Return (x, y) of the center of cell containing provided text 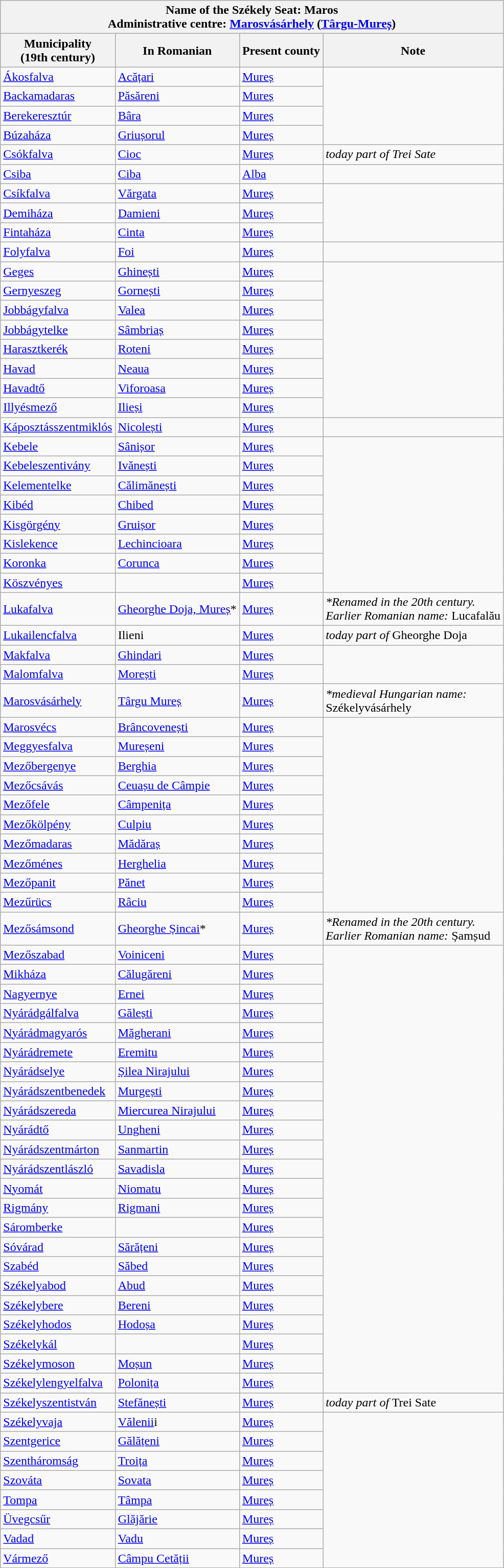
Cinta (177, 232)
Harasztkerék (58, 349)
Glăjărie (177, 1519)
Ivănești (177, 466)
Szabéd (58, 1266)
Călimănești (177, 485)
Ghindari (177, 655)
Kibéd (58, 505)
Marosvécs (58, 727)
Rigmány (58, 1208)
*Renamed in the 20th century.Earlier Romanian name: Lucafalău (413, 609)
Nicolești (177, 427)
Lechincioara (177, 543)
Sâmbriaș (177, 330)
Köszvényes (58, 582)
Savadisla (177, 1169)
Municipality (19th century) (58, 50)
Nyárádszentmárton (58, 1149)
Kebeleszentivány (58, 466)
Griușorul (177, 135)
Tompa (58, 1499)
Gheorghe Doja, Mureș* (177, 609)
Havadtő (58, 388)
Sáromberke (58, 1227)
Acățari (177, 77)
Illyésmező (58, 407)
Kebele (58, 446)
Mezőbergenye (58, 766)
Fintaháza (58, 232)
Csókfalva (58, 154)
Voiniceni (177, 955)
Marosvásárhely (58, 700)
Abud (177, 1286)
Note (413, 50)
Mezősámsond (58, 928)
Nyárádremete (58, 1052)
Gernyeszeg (58, 291)
Vărgata (177, 193)
Havad (58, 369)
Bereni (177, 1305)
Lukafalva (58, 609)
today part of Gheorghe Doja (413, 635)
Ernei (177, 994)
Văleniii (177, 1422)
Nyárádszentlászló (58, 1169)
Üvegcsűr (58, 1519)
Sânișor (177, 446)
Berghia (177, 766)
Murgești (177, 1091)
Székelymoson (58, 1364)
Mezőménes (58, 863)
Pănet (177, 882)
Troița (177, 1461)
Chibed (177, 505)
Ilieși (177, 407)
Backamadaras (58, 96)
Nyárádmagyarós (58, 1033)
Mezőpanit (58, 882)
Ungheni (177, 1130)
Lukailencfalva (58, 635)
Malomfalva (58, 674)
Corunca (177, 563)
Mezőmadaras (58, 844)
Kislekence (58, 543)
Ákosfalva (58, 77)
Gălești (177, 1013)
Păsăreni (177, 96)
Nyárádszentbenedek (58, 1091)
Szentháromság (58, 1461)
Rigmani (177, 1208)
Present county (281, 50)
Kisgörgény (58, 524)
Mezőcsávás (58, 785)
Kelementelke (58, 485)
Câmpu Cetății (177, 1558)
Culpiu (177, 824)
Săbed (177, 1266)
Viforoasa (177, 388)
Stefănești (177, 1402)
Morești (177, 674)
Valea (177, 310)
Tâmpa (177, 1499)
Moșun (177, 1364)
Ciba (177, 174)
Gruișor (177, 524)
Berekeresztúr (58, 116)
Folyfalva (58, 252)
Geges (58, 271)
Búzaháza (58, 135)
Demiháza (58, 213)
Székelybere (58, 1305)
Vadu (177, 1538)
Nyárádgálfalva (58, 1013)
Jobbágyfalva (58, 310)
Damieni (177, 213)
Jobbágytelke (58, 330)
Makfalva (58, 655)
Székelylengyelfalva (58, 1383)
Șilea Nirajului (177, 1072)
Székelykál (58, 1344)
Mezűrücs (58, 902)
Nyárádtő (58, 1130)
Name of the Székely Seat: Maros Administrative centre: Marosvásárhely (Târgu-Mureș) (252, 17)
Roteni (177, 349)
Nagyernye (58, 994)
Mezőfele (58, 805)
Szováta (58, 1480)
Székelyvaja (58, 1422)
*Renamed in the 20th century.Earlier Romanian name: Șamșud (413, 928)
Eremitu (177, 1052)
Vadad (58, 1538)
Polonița (177, 1383)
Gălățeni (177, 1441)
Székelyszentistván (58, 1402)
Székelyabod (58, 1286)
Vármező (58, 1558)
Meggyesfalva (58, 746)
Câmpenița (177, 805)
Mezőkölpény (58, 824)
Nyárádselye (58, 1072)
Mădăraș (177, 844)
Sărățeni (177, 1247)
*medieval Hungarian name: Székelyvásárhely (413, 700)
Nyárádszereda (58, 1110)
Mikháza (58, 974)
Mureșeni (177, 746)
Gornești (177, 291)
Nyomát (58, 1188)
Szentgerice (58, 1441)
Herghelia (177, 863)
Miercurea Nirajului (177, 1110)
Mezőszabad (58, 955)
Sovata (177, 1480)
Ghinești (177, 271)
Sanmartin (177, 1149)
Csiba (58, 174)
Gheorghe Șincai* (177, 928)
Brâncovenești (177, 727)
Koronka (58, 563)
In Romanian (177, 50)
Neaua (177, 369)
Niomatu (177, 1188)
Alba (281, 174)
Csíkfalva (58, 193)
Ilieni (177, 635)
Măgherani (177, 1033)
Sóvárad (58, 1247)
Székelyhodos (58, 1325)
Ceuașu de Câmpie (177, 785)
Cioc (177, 154)
Hodoșa (177, 1325)
Târgu Mureș (177, 700)
Káposztásszentmiklós (58, 427)
Foi (177, 252)
Călugăreni (177, 974)
Bâra (177, 116)
Râciu (177, 902)
